For the text-containing cell, return its midpoint in (x, y) coordinate format. 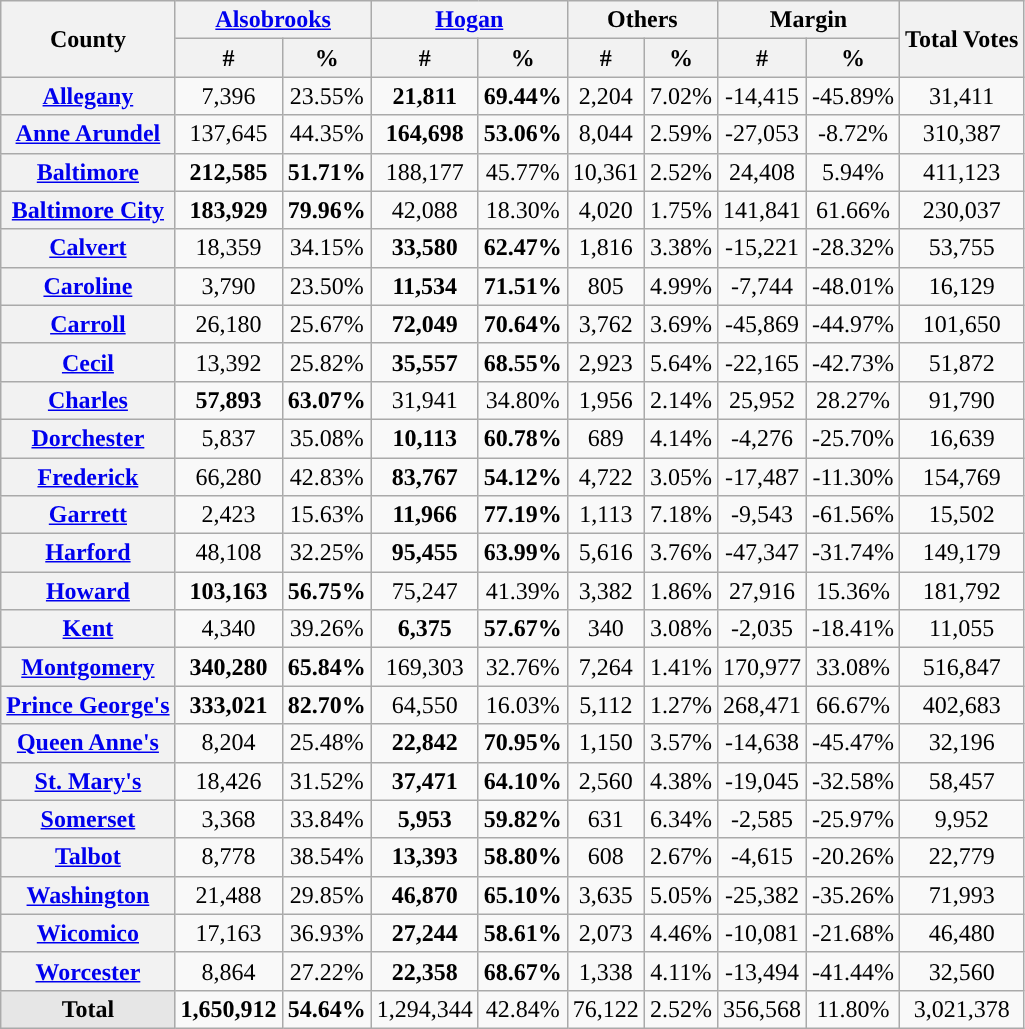
11,534 (424, 286)
59.82% (522, 819)
Kent (88, 629)
18.30% (522, 210)
8,864 (228, 971)
411,123 (962, 172)
7.18% (680, 515)
70.64% (522, 324)
340,280 (228, 667)
5,616 (606, 553)
3.76% (680, 553)
-2,035 (762, 629)
58.80% (522, 857)
6.34% (680, 819)
141,841 (762, 210)
44.35% (326, 134)
66.67% (854, 705)
Garrett (88, 515)
268,471 (762, 705)
Harford (88, 553)
5,953 (424, 819)
5.64% (680, 362)
-47,347 (762, 553)
23.50% (326, 286)
58.61% (522, 933)
1.75% (680, 210)
15.36% (854, 591)
76,122 (606, 1009)
79.96% (326, 210)
-25.70% (854, 438)
-25.97% (854, 819)
2,204 (606, 96)
22,358 (424, 971)
-32.58% (854, 781)
230,037 (962, 210)
Margin (808, 20)
33,580 (424, 248)
Carroll (88, 324)
33.84% (326, 819)
4,020 (606, 210)
7,396 (228, 96)
64.10% (522, 781)
-45,869 (762, 324)
402,683 (962, 705)
212,585 (228, 172)
Baltimore (88, 172)
31,941 (424, 400)
10,113 (424, 438)
-14,415 (762, 96)
22,779 (962, 857)
22,842 (424, 743)
Prince George's (88, 705)
7.02% (680, 96)
83,767 (424, 477)
31.52% (326, 781)
32,196 (962, 743)
-22,165 (762, 362)
181,792 (962, 591)
101,650 (962, 324)
2,560 (606, 781)
Howard (88, 591)
-44.97% (854, 324)
72,049 (424, 324)
41.39% (522, 591)
57,893 (228, 400)
11,055 (962, 629)
3,021,378 (962, 1009)
-11.30% (854, 477)
5,112 (606, 705)
1.86% (680, 591)
24,408 (762, 172)
16,129 (962, 286)
13,393 (424, 857)
154,769 (962, 477)
58,457 (962, 781)
91,790 (962, 400)
1.41% (680, 667)
31,411 (962, 96)
4.38% (680, 781)
23.55% (326, 96)
8,778 (228, 857)
71.51% (522, 286)
Allegany (88, 96)
Total (88, 1009)
4.11% (680, 971)
42.84% (522, 1009)
53.06% (522, 134)
-45.89% (854, 96)
77.19% (522, 515)
16,639 (962, 438)
4.99% (680, 286)
25,952 (762, 400)
-8.72% (854, 134)
4.14% (680, 438)
25.67% (326, 324)
2.59% (680, 134)
Calvert (88, 248)
3,762 (606, 324)
27,244 (424, 933)
-21.68% (854, 933)
1,294,344 (424, 1009)
17,163 (228, 933)
-42.73% (854, 362)
68.55% (522, 362)
5.05% (680, 895)
149,179 (962, 553)
2.14% (680, 400)
18,359 (228, 248)
-27,053 (762, 134)
Washington (88, 895)
34.15% (326, 248)
21,488 (228, 895)
32,560 (962, 971)
45.77% (522, 172)
188,177 (424, 172)
48,108 (228, 553)
63.07% (326, 400)
15.63% (326, 515)
51.71% (326, 172)
4.46% (680, 933)
3,368 (228, 819)
-45.47% (854, 743)
11,966 (424, 515)
3.57% (680, 743)
-4,276 (762, 438)
Anne Arundel (88, 134)
4,722 (606, 477)
75,247 (424, 591)
Worcester (88, 971)
608 (606, 857)
1,956 (606, 400)
Alsobrooks (273, 20)
3.69% (680, 324)
64,550 (424, 705)
St. Mary's (88, 781)
95,455 (424, 553)
36.93% (326, 933)
46,480 (962, 933)
25.48% (326, 743)
13,392 (228, 362)
33.08% (854, 667)
39.26% (326, 629)
54.64% (326, 1009)
65.84% (326, 667)
Baltimore City (88, 210)
54.12% (522, 477)
-19,045 (762, 781)
4,340 (228, 629)
-48.01% (854, 286)
356,568 (762, 1009)
21,811 (424, 96)
169,303 (424, 667)
Others (642, 20)
-35.26% (854, 895)
1,150 (606, 743)
5.94% (854, 172)
333,021 (228, 705)
37,471 (424, 781)
-20.26% (854, 857)
26,180 (228, 324)
Talbot (88, 857)
Hogan (469, 20)
3,790 (228, 286)
-10,081 (762, 933)
Total Votes (962, 39)
-15,221 (762, 248)
28.27% (854, 400)
11.80% (854, 1009)
1.27% (680, 705)
Cecil (88, 362)
25.82% (326, 362)
63.99% (522, 553)
2,923 (606, 362)
689 (606, 438)
805 (606, 286)
Charles (88, 400)
-13,494 (762, 971)
631 (606, 819)
-18.41% (854, 629)
3.05% (680, 477)
310,387 (962, 134)
-2,585 (762, 819)
-25,382 (762, 895)
42.83% (326, 477)
53,755 (962, 248)
183,929 (228, 210)
2.67% (680, 857)
27.22% (326, 971)
6,375 (424, 629)
71,993 (962, 895)
7,264 (606, 667)
-4,615 (762, 857)
27,916 (762, 591)
Montgomery (88, 667)
3,635 (606, 895)
51,872 (962, 362)
8,204 (228, 743)
103,163 (228, 591)
32.76% (522, 667)
38.54% (326, 857)
8,044 (606, 134)
60.78% (522, 438)
137,645 (228, 134)
-31.74% (854, 553)
62.47% (522, 248)
68.67% (522, 971)
-14,638 (762, 743)
1,113 (606, 515)
82.70% (326, 705)
340 (606, 629)
56.75% (326, 591)
170,977 (762, 667)
3,382 (606, 591)
29.85% (326, 895)
42,088 (424, 210)
Wicomico (88, 933)
70.95% (522, 743)
9,952 (962, 819)
-28.32% (854, 248)
Dorchester (88, 438)
-7,744 (762, 286)
32.25% (326, 553)
69.44% (522, 96)
1,816 (606, 248)
57.67% (522, 629)
46,870 (424, 895)
3.08% (680, 629)
1,650,912 (228, 1009)
-9,543 (762, 515)
Somerset (88, 819)
1,338 (606, 971)
Caroline (88, 286)
34.80% (522, 400)
15,502 (962, 515)
516,847 (962, 667)
61.66% (854, 210)
3.38% (680, 248)
2,423 (228, 515)
65.10% (522, 895)
Queen Anne's (88, 743)
2,073 (606, 933)
35,557 (424, 362)
164,698 (424, 134)
-61.56% (854, 515)
5,837 (228, 438)
18,426 (228, 781)
-17,487 (762, 477)
16.03% (522, 705)
Frederick (88, 477)
66,280 (228, 477)
-41.44% (854, 971)
35.08% (326, 438)
County (88, 39)
10,361 (606, 172)
